Identify which cell holds the provided text, then report its (X, Y) central coordinate. 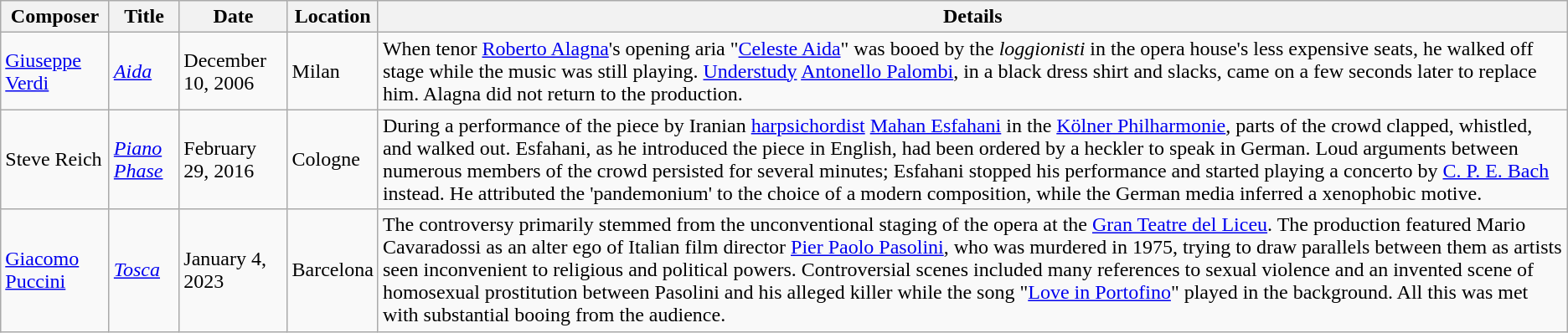
Giacomo Puccini (55, 270)
Title (144, 17)
February 29, 2016 (233, 159)
Barcelona (333, 270)
Cologne (333, 159)
Piano Phase (144, 159)
Tosca (144, 270)
Steve Reich (55, 159)
Giuseppe Verdi (55, 71)
December 10, 2006 (233, 71)
Milan (333, 71)
Date (233, 17)
Location (333, 17)
January 4, 2023 (233, 270)
Composer (55, 17)
Aida (144, 71)
Details (972, 17)
